Scan for the cell matching the given text and deliver its (X, Y) coordinate at center. 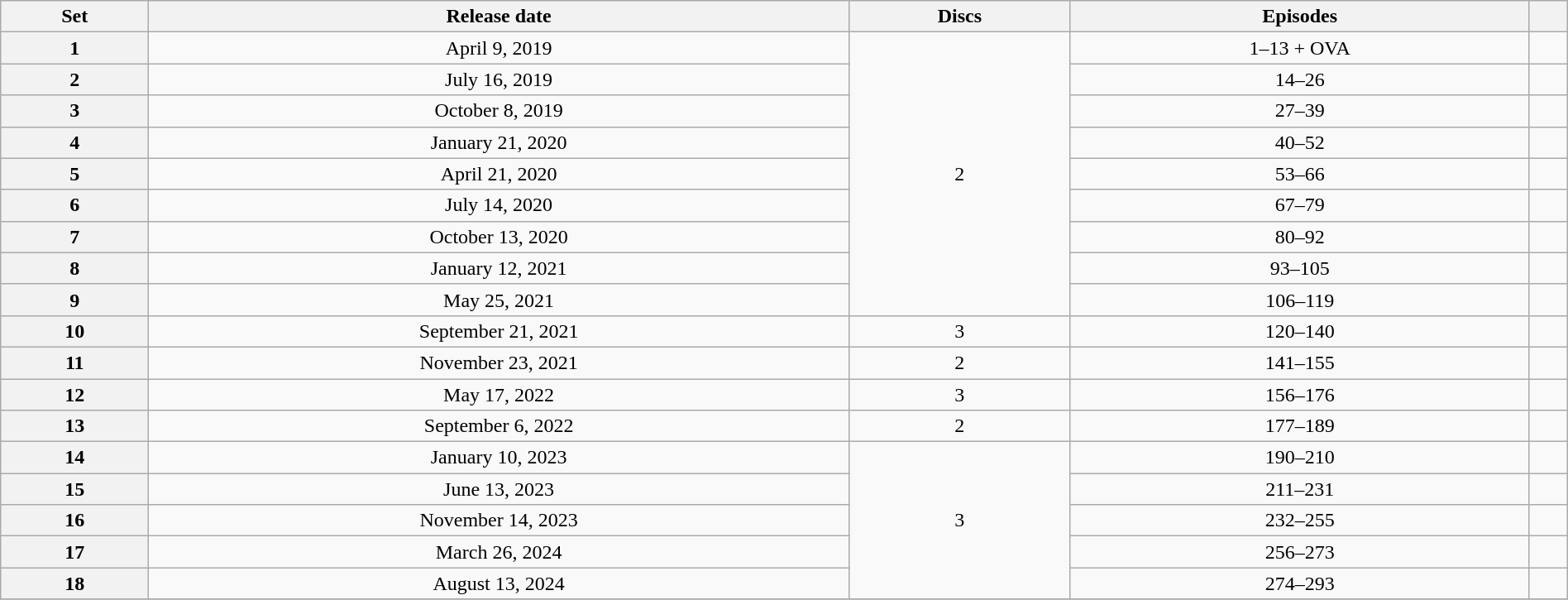
March 26, 2024 (500, 552)
June 13, 2023 (500, 489)
July 16, 2019 (500, 79)
15 (74, 489)
13 (74, 426)
5 (74, 174)
1–13 + OVA (1300, 48)
211–231 (1300, 489)
September 21, 2021 (500, 331)
53–66 (1300, 174)
14 (74, 458)
May 25, 2021 (500, 300)
November 14, 2023 (500, 521)
April 9, 2019 (500, 48)
1 (74, 48)
18 (74, 583)
August 13, 2024 (500, 583)
27–39 (1300, 111)
11 (74, 362)
40–52 (1300, 142)
12 (74, 395)
October 8, 2019 (500, 111)
April 21, 2020 (500, 174)
17 (74, 552)
9 (74, 300)
Release date (500, 17)
8 (74, 268)
7 (74, 237)
October 13, 2020 (500, 237)
14–26 (1300, 79)
10 (74, 331)
16 (74, 521)
Discs (959, 17)
May 17, 2022 (500, 395)
Episodes (1300, 17)
4 (74, 142)
93–105 (1300, 268)
274–293 (1300, 583)
July 14, 2020 (500, 205)
256–273 (1300, 552)
156–176 (1300, 395)
November 23, 2021 (500, 362)
120–140 (1300, 331)
January 12, 2021 (500, 268)
80–92 (1300, 237)
January 21, 2020 (500, 142)
177–189 (1300, 426)
190–210 (1300, 458)
106–119 (1300, 300)
67–79 (1300, 205)
Set (74, 17)
6 (74, 205)
232–255 (1300, 521)
September 6, 2022 (500, 426)
141–155 (1300, 362)
January 10, 2023 (500, 458)
